Locate the cell with the specified text and output its (X, Y) center coordinate. 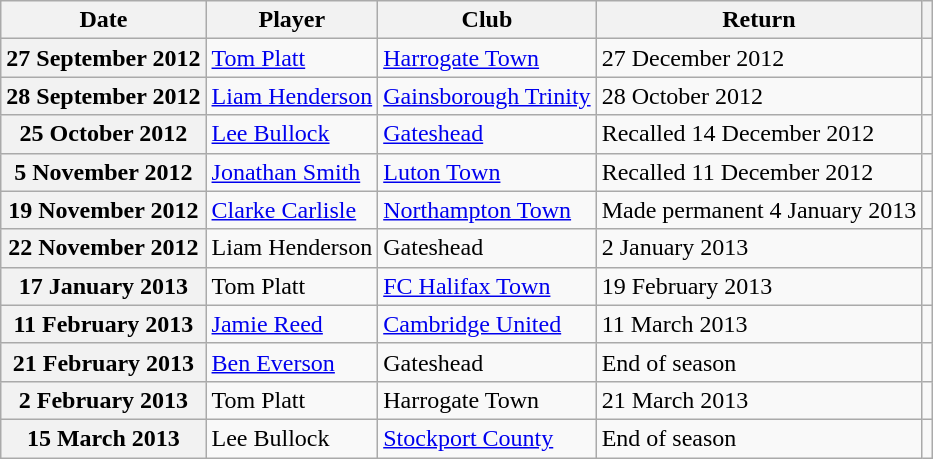
FC Halifax Town (487, 286)
2 January 2013 (759, 248)
11 March 2013 (759, 324)
2 February 2013 (104, 400)
28 October 2012 (759, 96)
22 November 2012 (104, 248)
15 March 2013 (104, 438)
Jonathan Smith (292, 172)
Made permanent 4 January 2013 (759, 210)
21 March 2013 (759, 400)
27 December 2012 (759, 58)
Ben Everson (292, 362)
17 January 2013 (104, 286)
Jamie Reed (292, 324)
27 September 2012 (104, 58)
11 February 2013 (104, 324)
Player (292, 20)
Recalled 14 December 2012 (759, 134)
19 November 2012 (104, 210)
Clarke Carlisle (292, 210)
Recalled 11 December 2012 (759, 172)
21 February 2013 (104, 362)
19 February 2013 (759, 286)
Club (487, 20)
Return (759, 20)
Luton Town (487, 172)
Date (104, 20)
25 October 2012 (104, 134)
Northampton Town (487, 210)
28 September 2012 (104, 96)
5 November 2012 (104, 172)
Gainsborough Trinity (487, 96)
Cambridge United (487, 324)
Stockport County (487, 438)
